Return the (x, y) coordinate for the center point of the cell that contains the specified text.  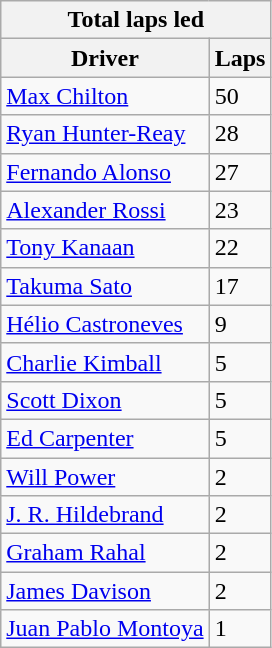
17 (240, 286)
27 (240, 172)
Charlie Kimball (105, 362)
50 (240, 96)
Driver (105, 58)
Fernando Alonso (105, 172)
9 (240, 324)
23 (240, 210)
Tony Kanaan (105, 248)
J. R. Hildebrand (105, 515)
1 (240, 629)
Takuma Sato (105, 286)
Ed Carpenter (105, 438)
Max Chilton (105, 96)
Alexander Rossi (105, 210)
Ryan Hunter-Reay (105, 134)
Will Power (105, 477)
28 (240, 134)
James Davison (105, 591)
Laps (240, 58)
Total laps led (136, 20)
Juan Pablo Montoya (105, 629)
Scott Dixon (105, 400)
Hélio Castroneves (105, 324)
22 (240, 248)
Graham Rahal (105, 553)
